For the text-containing cell, return its midpoint in [x, y] coordinate format. 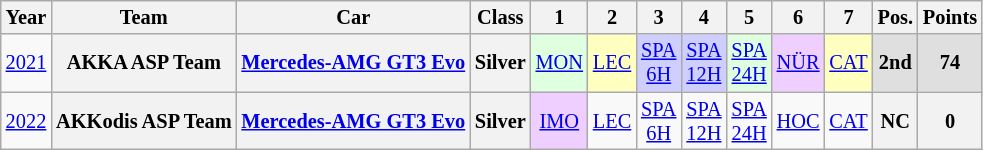
AKKodis ASP Team [144, 121]
6 [798, 17]
NÜR [798, 63]
NC [896, 121]
MON [560, 63]
IMO [560, 121]
1 [560, 17]
Year [26, 17]
Pos. [896, 17]
Car [353, 17]
0 [950, 121]
Points [950, 17]
5 [750, 17]
2021 [26, 63]
7 [848, 17]
Class [500, 17]
HOC [798, 121]
2 [612, 17]
74 [950, 63]
3 [658, 17]
Team [144, 17]
2nd [896, 63]
2022 [26, 121]
AKKA ASP Team [144, 63]
4 [704, 17]
